Return (X, Y) of the center of cell containing provided text 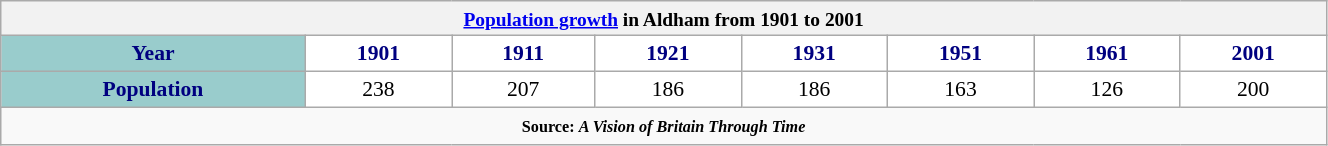
Source: A Vision of Britain Through Time (664, 126)
2001 (1253, 54)
Population growth in Aldham from 1901 to 2001 (664, 18)
126 (1107, 90)
238 (378, 90)
Population (154, 90)
163 (960, 90)
1901 (378, 54)
1921 (668, 54)
1931 (814, 54)
1961 (1107, 54)
207 (524, 90)
Year (154, 54)
1911 (524, 54)
1951 (960, 54)
200 (1253, 90)
